Locate the cell with the specified text and output its [X, Y] center coordinate. 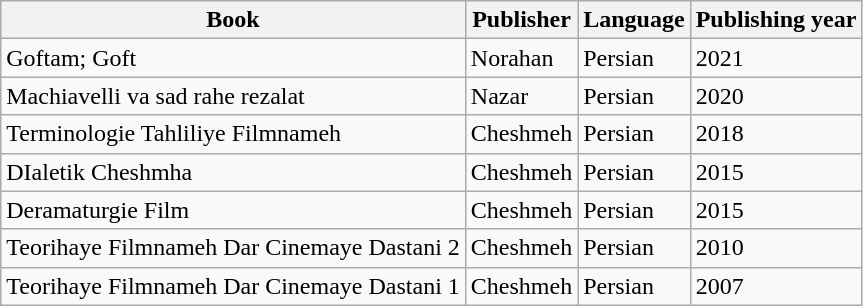
2020 [776, 96]
2010 [776, 248]
Publishing year [776, 20]
Teorihaye Filmnameh Dar Cinemaye Dastani 1 [234, 286]
Machiavelli va sad rahe rezalat [234, 96]
DIaletik Cheshmha [234, 172]
Deramaturgie Film [234, 210]
2021 [776, 58]
Norahan [521, 58]
Terminologie Tahliliye Filmnameh [234, 134]
Teorihaye Filmnameh Dar Cinemaye Dastani 2 [234, 248]
Book [234, 20]
Goftam; Goft [234, 58]
Nazar [521, 96]
Publisher [521, 20]
2018 [776, 134]
Language [634, 20]
2007 [776, 286]
